Return the [X, Y] coordinate for the center point of the cell that contains the specified text.  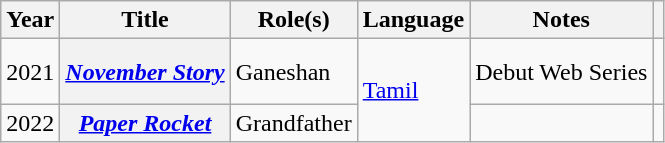
Year [30, 20]
Title [145, 20]
Language [413, 20]
2021 [30, 72]
Debut Web Series [562, 72]
2022 [30, 123]
Role(s) [294, 20]
November Story [145, 72]
Notes [562, 20]
Tamil [413, 90]
Paper Rocket [145, 123]
Grandfather [294, 123]
Ganeshan [294, 72]
